Return the [x, y] coordinate for the center point of the cell that contains the specified text.  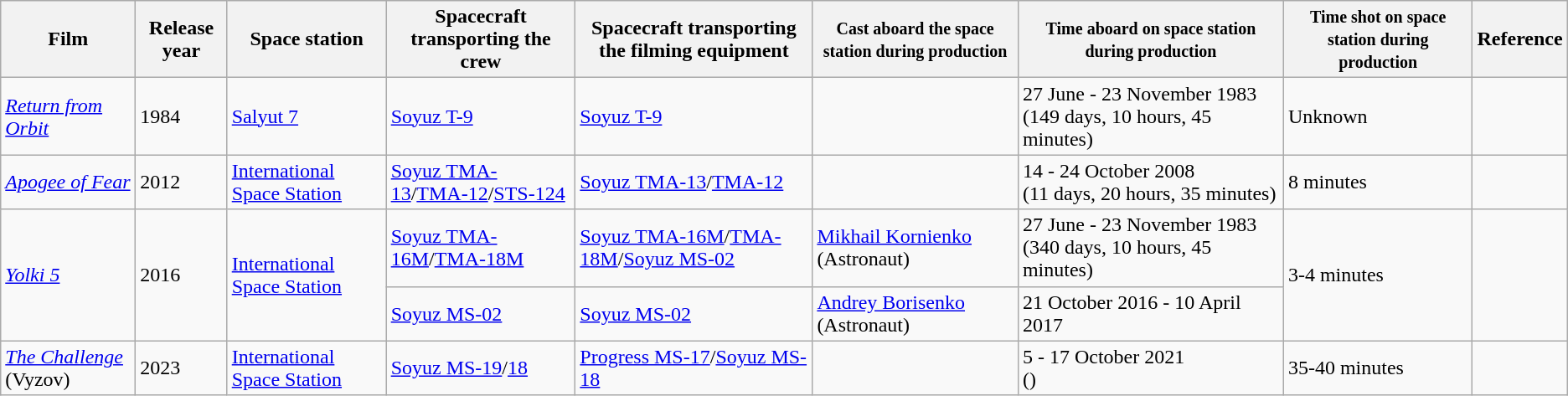
5 - 17 October 2021() [1151, 368]
3-4 minutes [1378, 275]
27 June - 23 November 1983 (149 days, 10 hours, 45 minutes) [1151, 116]
Release year [181, 39]
Spacecraft transporting the filming equipment [694, 39]
2012 [181, 183]
Soyuz TMA-16M/TMA-18M/Soyuz MS-02 [694, 248]
21 October 2016 - 10 April 2017 [1151, 313]
Salyut 7 [307, 116]
Reference [1519, 39]
8 minutes [1378, 183]
35-40 minutes [1378, 368]
Space station [307, 39]
Cast aboard the space station during production [916, 39]
Spacecraft transporting the crew [481, 39]
Unknown [1378, 116]
Time aboard on space station during production [1151, 39]
1984 [181, 116]
14 - 24 October 2008(11 days, 20 hours, 35 minutes) [1151, 183]
Mikhail Kornienko (Astronaut) [916, 248]
Apogee of Fear [69, 183]
2016 [181, 275]
Soyuz TMA-16M/TMA-18M [481, 248]
Andrey Borisenko (Astronaut) [916, 313]
The Challenge (Vyzov) [69, 368]
Progress MS-17/Soyuz MS-18 [694, 368]
Return from Orbit [69, 116]
Soyuz MS-19/18 [481, 368]
Soyuz TMA-13/TMA-12 [694, 183]
2023 [181, 368]
Film [69, 39]
Soyuz TMA-13/TMA-12/STS-124 [481, 183]
27 June - 23 November 1983 (340 days, 10 hours, 45 minutes) [1151, 248]
Time shot on space station during production [1378, 39]
Yolki 5 [69, 275]
